Return the [x, y] coordinate for the center point of the cell that contains the specified text.  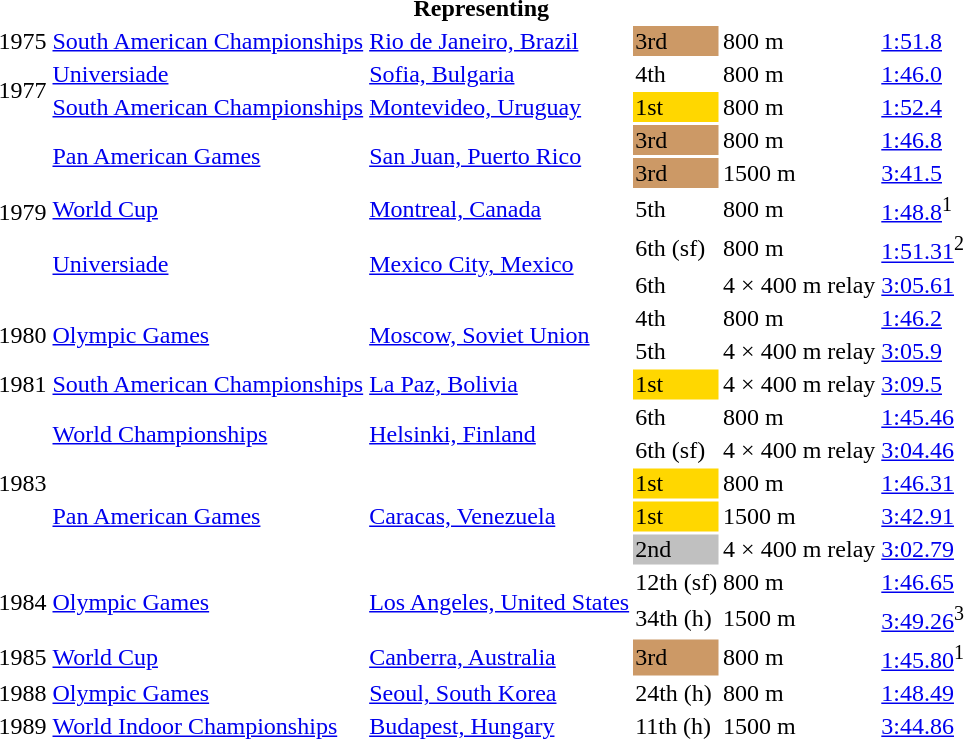
Helsinki, Finland [500, 434]
World Championships [208, 434]
Montevideo, Uruguay [500, 107]
Mexico City, Mexico [500, 264]
Moscow, Soviet Union [500, 334]
San Juan, Puerto Rico [500, 156]
Los Angeles, United States [500, 602]
Seoul, South Korea [500, 694]
Caracas, Venezuela [500, 516]
La Paz, Bolivia [500, 384]
12th (sf) [676, 582]
24th (h) [676, 694]
34th (h) [676, 618]
Rio de Janeiro, Brazil [500, 41]
Sofia, Bulgaria [500, 74]
Canberra, Australia [500, 657]
2nd [676, 549]
Montreal, Canada [500, 209]
